Locate the cell with the specified text and output its [X, Y] center coordinate. 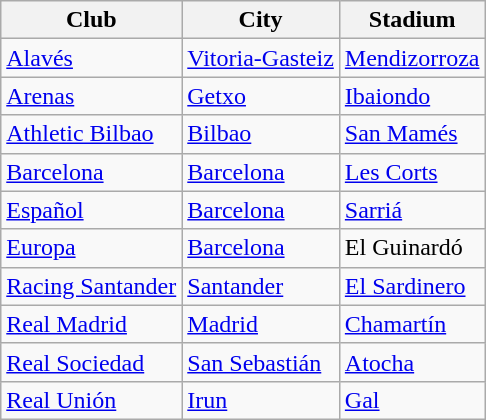
San Mamés [412, 134]
Chamartín [412, 324]
Madrid [261, 324]
Real Madrid [92, 324]
Athletic Bilbao [92, 134]
Real Sociedad [92, 362]
Arenas [92, 96]
Santander [261, 286]
Bilbao [261, 134]
San Sebastián [261, 362]
Español [92, 210]
Irun [261, 400]
Stadium [412, 20]
Getxo [261, 96]
Club [92, 20]
Ibaiondo [412, 96]
Alavés [92, 58]
Racing Santander [92, 286]
Sarriá [412, 210]
Mendizorroza [412, 58]
El Sardinero [412, 286]
Real Unión [92, 400]
El Guinardó [412, 248]
Les Corts [412, 172]
Europa [92, 248]
City [261, 20]
Gal [412, 400]
Atocha [412, 362]
Vitoria-Gasteiz [261, 58]
